Return (x, y) of the center of cell containing provided text 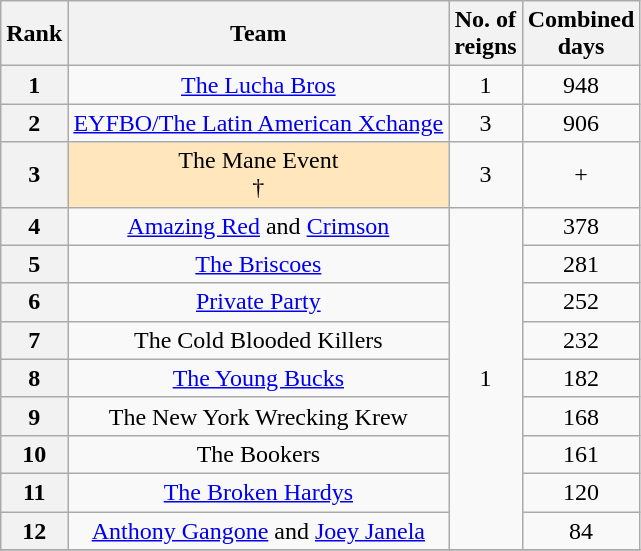
EYFBO/The Latin American Xchange (258, 123)
84 (581, 531)
168 (581, 416)
9 (34, 416)
161 (581, 454)
Private Party (258, 302)
Combineddays (581, 34)
378 (581, 226)
The Broken Hardys (258, 492)
281 (581, 264)
232 (581, 340)
906 (581, 123)
The Bookers (258, 454)
Team (258, 34)
2 (34, 123)
120 (581, 492)
8 (34, 378)
Amazing Red and Crimson (258, 226)
+ (581, 174)
Rank (34, 34)
948 (581, 85)
7 (34, 340)
6 (34, 302)
5 (34, 264)
The Lucha Bros (258, 85)
10 (34, 454)
The Young Bucks (258, 378)
The Briscoes (258, 264)
No. ofreigns (486, 34)
11 (34, 492)
The New York Wrecking Krew (258, 416)
252 (581, 302)
Anthony Gangone and Joey Janela (258, 531)
The Mane Event † (258, 174)
182 (581, 378)
4 (34, 226)
12 (34, 531)
The Cold Blooded Killers (258, 340)
